Identify which cell holds the provided text, then report its (x, y) central coordinate. 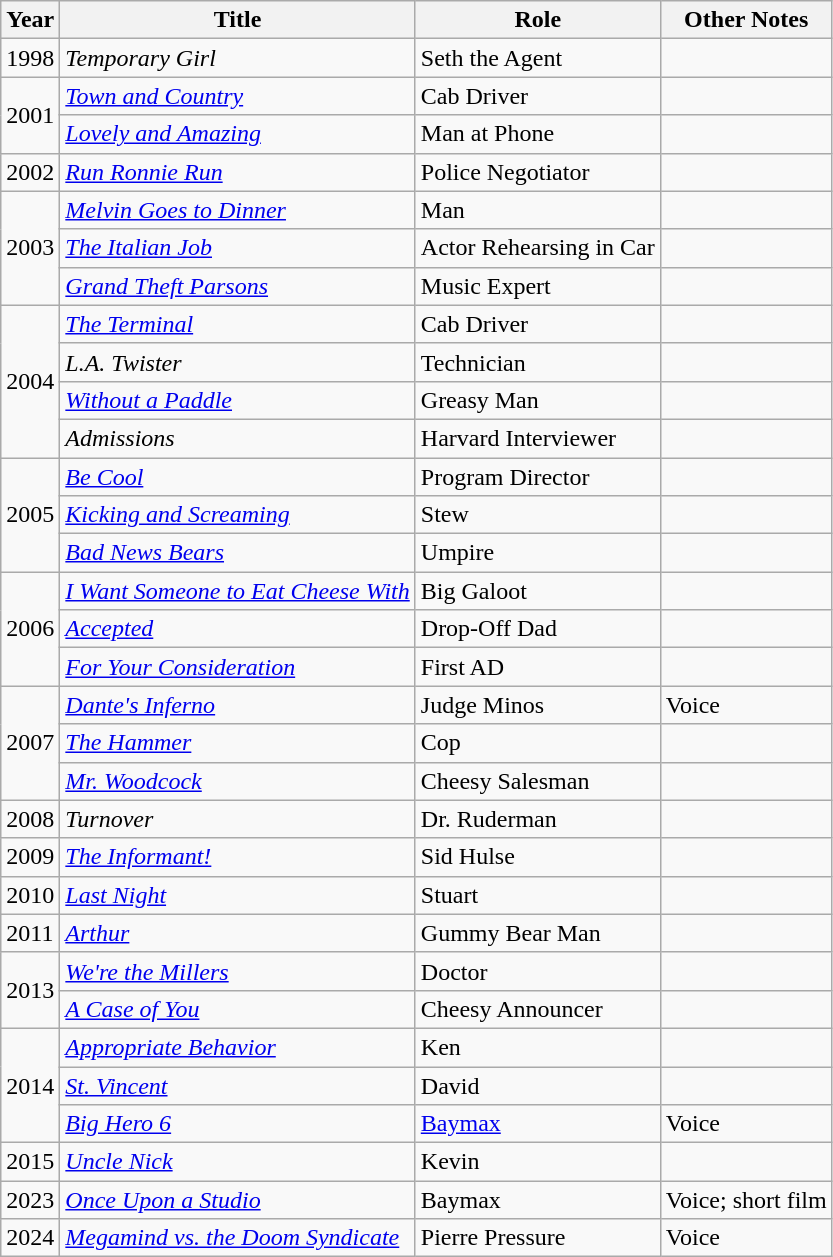
Judge Minos (538, 705)
2011 (30, 933)
Dr. Ruderman (538, 819)
Bad News Bears (238, 553)
Kevin (538, 1162)
Kicking and Screaming (238, 515)
2023 (30, 1200)
Stew (538, 515)
Year (30, 20)
Last Night (238, 895)
Ken (538, 1047)
2002 (30, 172)
Other Notes (746, 20)
2004 (30, 381)
1998 (30, 58)
2014 (30, 1085)
Uncle Nick (238, 1162)
Drop-Off Dad (538, 629)
The Italian Job (238, 248)
2013 (30, 990)
Admissions (238, 438)
Sid Hulse (538, 857)
Doctor (538, 971)
I Want Someone to Eat Cheese With (238, 591)
Appropriate Behavior (238, 1047)
Seth the Agent (538, 58)
Run Ronnie Run (238, 172)
Cop (538, 743)
Without a Paddle (238, 400)
Harvard Interviewer (538, 438)
Pierre Pressure (538, 1238)
Dante's Inferno (238, 705)
First AD (538, 667)
Man (538, 210)
Actor Rehearsing in Car (538, 248)
2001 (30, 115)
A Case of You (238, 1009)
Turnover (238, 819)
Role (538, 20)
Lovely and Amazing (238, 134)
2024 (30, 1238)
2006 (30, 629)
We're the Millers (238, 971)
Cheesy Announcer (538, 1009)
Big Hero 6 (238, 1124)
The Hammer (238, 743)
The Terminal (238, 324)
Title (238, 20)
Umpire (538, 553)
Mr. Woodcock (238, 781)
St. Vincent (238, 1085)
Voice; short film (746, 1200)
Town and Country (238, 96)
L.A. Twister (238, 362)
Melvin Goes to Dinner (238, 210)
Program Director (538, 477)
2005 (30, 515)
2007 (30, 743)
Be Cool (238, 477)
Cheesy Salesman (538, 781)
Once Upon a Studio (238, 1200)
Man at Phone (538, 134)
For Your Consideration (238, 667)
2008 (30, 819)
Temporary Girl (238, 58)
Music Expert (538, 286)
Grand Theft Parsons (238, 286)
The Informant! (238, 857)
Gummy Bear Man (538, 933)
Technician (538, 362)
2009 (30, 857)
Big Galoot (538, 591)
2003 (30, 248)
Greasy Man (538, 400)
2010 (30, 895)
Accepted (238, 629)
Police Negotiator (538, 172)
Megamind vs. the Doom Syndicate (238, 1238)
Stuart (538, 895)
David (538, 1085)
Arthur (238, 933)
2015 (30, 1162)
